Return the [X, Y] coordinate for the center point of the cell that contains the specified text.  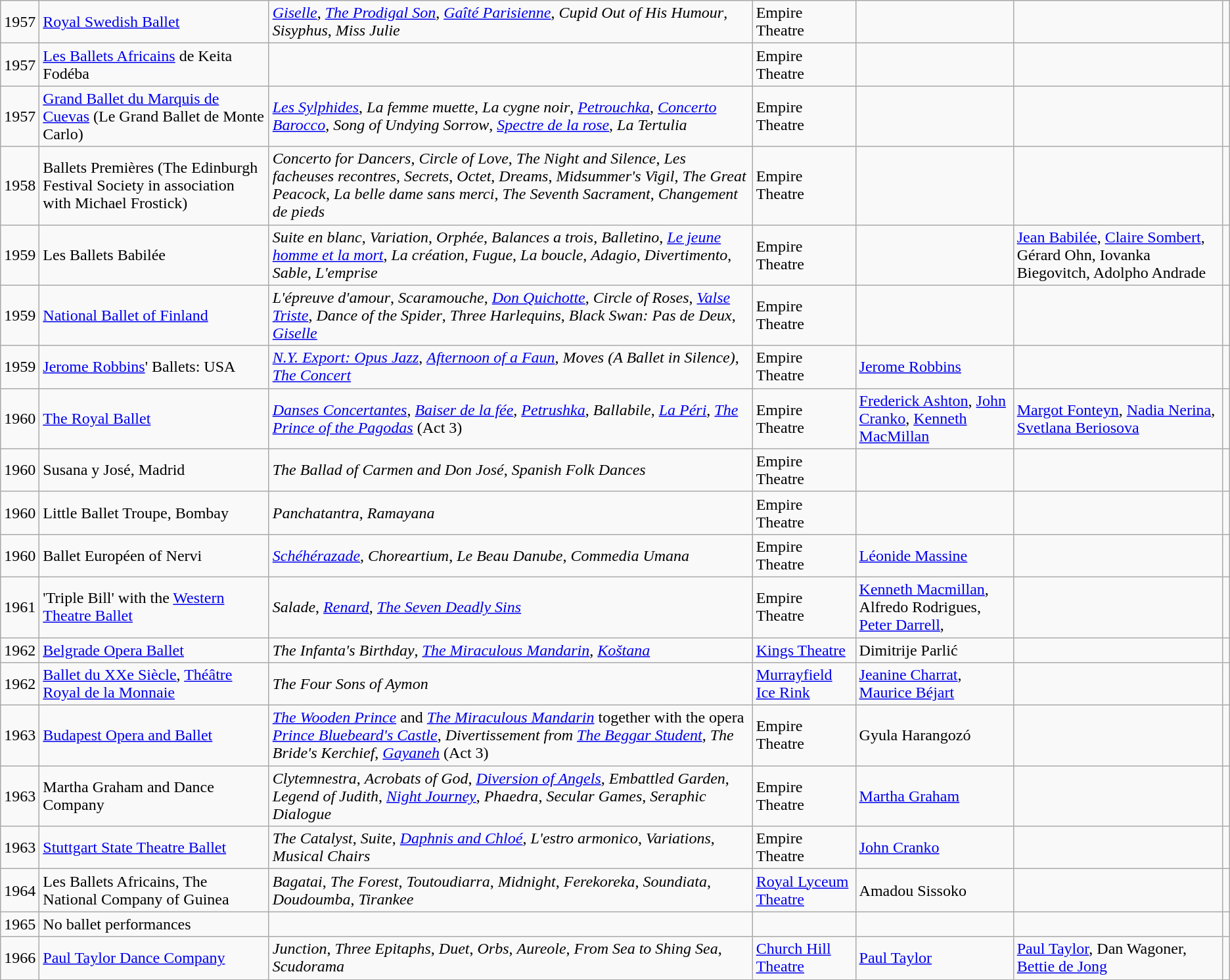
Ballet du XXe Siècle, Théâtre Royal de la Monnaie [154, 684]
Martha Graham and Dance Company [154, 796]
Giselle, The Prodigal Son, Gaîté Parisienne, Cupid Out of His Humour, Sisyphus, Miss Julie [511, 22]
Junction, Three Epitaphs, Duet, Orbs, Aureole, From Sea to Shing Sea, Scudorama [511, 958]
Church Hill Theatre [804, 958]
Grand Ballet du Marquis de Cuevas (Le Grand Ballet de Monte Carlo) [154, 116]
Schéhérazade, Choreartium, Le Beau Danube, Commedia Umana [511, 556]
Paul Taylor, Dan Wagoner, Bettie de Jong [1118, 958]
'Triple Bill' with the Western Theatre Ballet [154, 607]
Frederick Ashton, John Cranko, Kenneth MacMillan [934, 418]
Salade, Renard, The Seven Deadly Sins [511, 607]
Ballet Européen of Nervi [154, 556]
Dimitrije Parlić [934, 650]
Murrayfield Ice Rink [804, 684]
Jerome Robbins' Ballets: USA [154, 367]
The Four Sons of Aymon [511, 684]
N.Y. Export: Opus Jazz, Afternoon of a Faun, Moves (A Ballet in Silence), The Concert [511, 367]
The Catalyst, Suite, Daphnis and Chloé, L'estro armonico, Variations, Musical Chairs [511, 847]
Martha Graham [934, 796]
Margot Fonteyn, Nadia Nerina, Svetlana Beriosova [1118, 418]
Clytemnestra, Acrobats of God, Diversion of Angels, Embattled Garden, Legend of Judith, Night Journey, Phaedra, Secular Games, Seraphic Dialogue [511, 796]
1964 [20, 891]
Little Ballet Troupe, Bombay [154, 512]
1961 [20, 607]
John Cranko [934, 847]
Amadou Sissoko [934, 891]
Bagatai, The Forest, Toutoudiarra, Midnight, Ferekoreka, Soundiata, Doudoumba, Tirankee [511, 891]
The Royal Ballet [154, 418]
Jeanine Charrat, Maurice Béjart [934, 684]
Paul Taylor [934, 958]
Stuttgart State Theatre Ballet [154, 847]
Les Ballets Africains, The National Company of Guinea [154, 891]
1966 [20, 958]
Belgrade Opera Ballet [154, 650]
National Ballet of Finland [154, 315]
Les Sylphides, La femme muette, La cygne noir, Petrouchka, Concerto Barocco, Song of Undying Sorrow, Spectre de la rose, La Tertulia [511, 116]
Royal Lyceum Theatre [804, 891]
No ballet performances [154, 924]
1958 [20, 185]
Gyula Harangozó [934, 736]
Les Ballets Babilée [154, 255]
L'épreuve d'amour, Scaramouche, Don Quichotte, Circle of Roses, Valse Triste, Dance of the Spider, Three Harlequins, Black Swan: Pas de Deux, Giselle [511, 315]
Jean Babilée, Claire Sombert, Gérard Ohn, Iovanka Biegovitch, Adolpho Andrade [1118, 255]
Ballets Premières (The Edinburgh Festival Society in association with Michael Frostick) [154, 185]
The Ballad of Carmen and Don José, Spanish Folk Dances [511, 470]
Kings Theatre [804, 650]
1965 [20, 924]
Kenneth Macmillan, Alfredo Rodrigues, Peter Darrell, [934, 607]
Panchatantra, Ramayana [511, 512]
Budapest Opera and Ballet [154, 736]
Les Ballets Africains de Keita Fodéba [154, 64]
Paul Taylor Dance Company [154, 958]
Danses Concertantes, Baiser de la fée, Petrushka, Ballabile, La Péri, The Prince of the Pagodas (Act 3) [511, 418]
Susana y José, Madrid [154, 470]
Jerome Robbins [934, 367]
Royal Swedish Ballet [154, 22]
Léonide Massine [934, 556]
The Infanta's Birthday, The Miraculous Mandarin, Koštana [511, 650]
